Output the [x, y] coordinate of the center of the cell containing the given text.  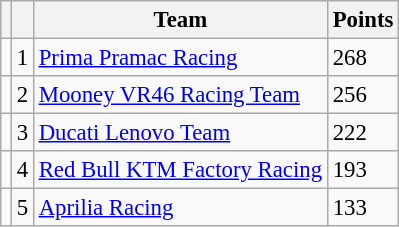
3 [22, 133]
5 [22, 208]
256 [362, 95]
1 [22, 58]
Aprilia Racing [180, 208]
133 [362, 208]
193 [362, 170]
Ducati Lenovo Team [180, 133]
Red Bull KTM Factory Racing [180, 170]
Mooney VR46 Racing Team [180, 95]
2 [22, 95]
Prima Pramac Racing [180, 58]
Points [362, 20]
4 [22, 170]
Team [180, 20]
222 [362, 133]
268 [362, 58]
